Extract the [x, y] coordinate from the center of the cell holding the provided text.  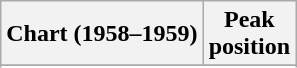
Chart (1958–1959) [102, 34]
Peak position [249, 34]
